Find where the given text appears and provide that cell's center as [x, y] coordinate. 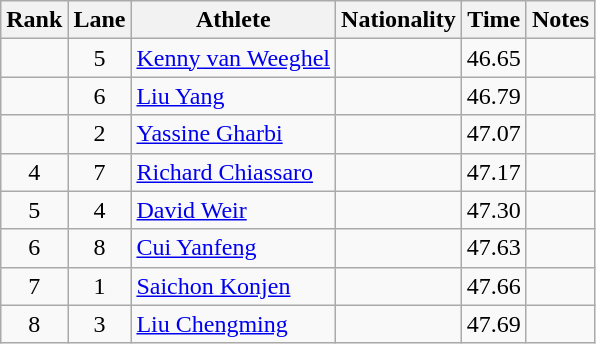
2 [100, 134]
Liu Chengming [234, 324]
Richard Chiassaro [234, 172]
Liu Yang [234, 96]
47.69 [494, 324]
46.65 [494, 58]
David Weir [234, 210]
Notes [560, 20]
47.17 [494, 172]
Nationality [399, 20]
Saichon Konjen [234, 286]
Time [494, 20]
Cui Yanfeng [234, 248]
46.79 [494, 96]
47.30 [494, 210]
47.07 [494, 134]
Yassine Gharbi [234, 134]
1 [100, 286]
Lane [100, 20]
Kenny van Weeghel [234, 58]
Athlete [234, 20]
3 [100, 324]
47.63 [494, 248]
47.66 [494, 286]
Rank [34, 20]
